Return [x, y] of the center of cell containing provided text 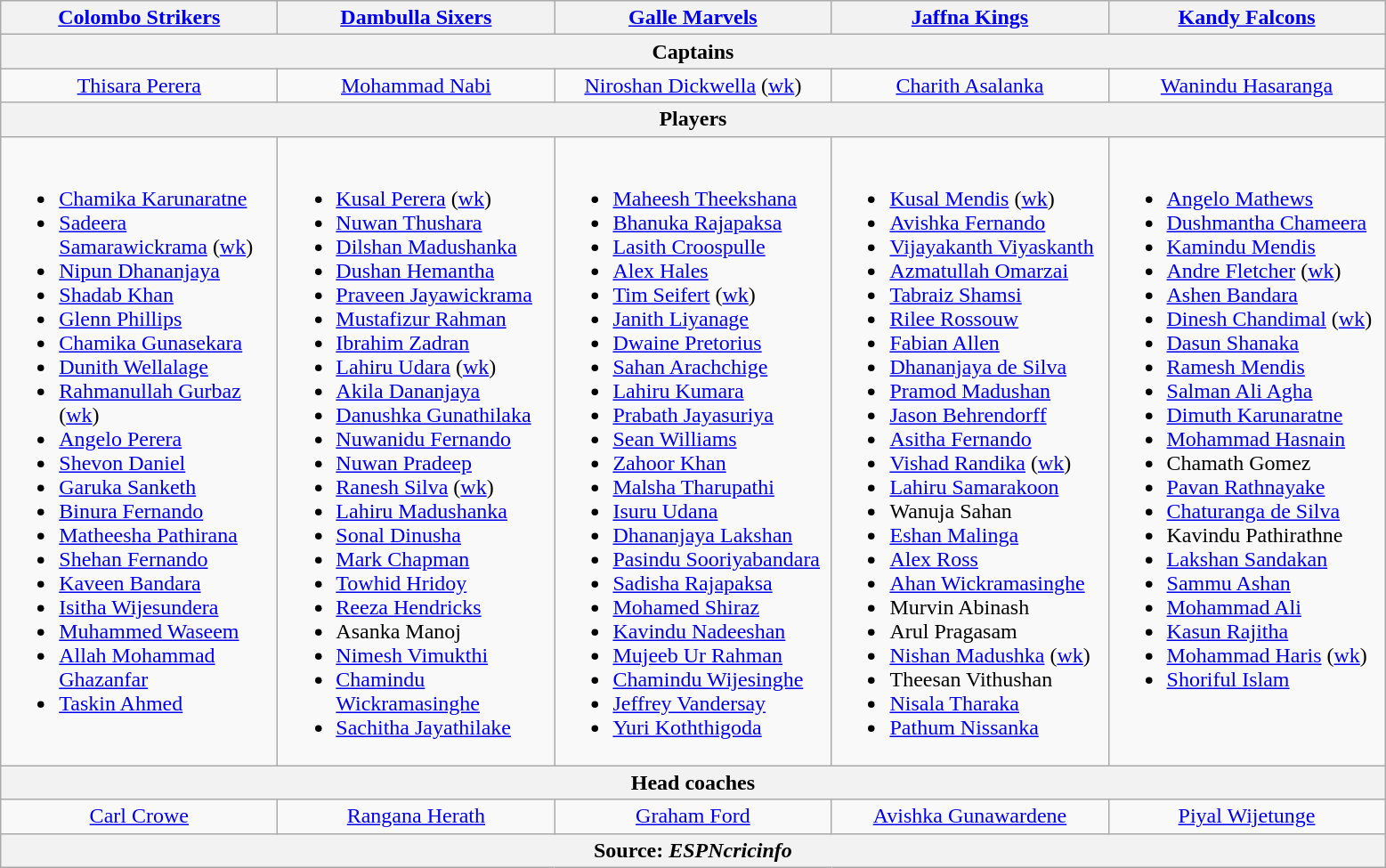
Colombo Strikers [139, 18]
Graham Ford [693, 816]
Carl Crowe [139, 816]
Piyal Wijetunge [1246, 816]
Niroshan Dickwella (wk) [693, 85]
Players [693, 119]
Wanindu Hasaranga [1246, 85]
Thisara Perera [139, 85]
Rangana Herath [417, 816]
Dambulla Sixers [417, 18]
Charith Asalanka [970, 85]
Avishka Gunawardene [970, 816]
Galle Marvels [693, 18]
Jaffna Kings [970, 18]
Kandy Falcons [1246, 18]
Source: ESPNcricinfo [693, 850]
Captains [693, 52]
Head coaches [693, 783]
Mohammad Nabi [417, 85]
